Pinpoint the cell where the given text exists, returning its (X, Y) midpoint coordinate. 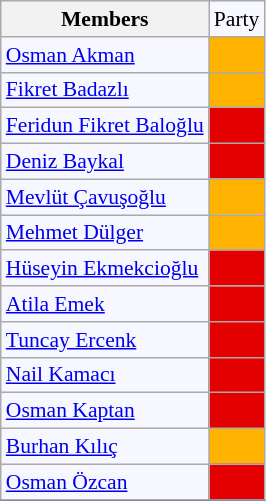
Deniz Baykal (105, 162)
Mevlüt Çavuşoğlu (105, 197)
Osman Akman (105, 55)
Osman Özcan (105, 482)
Fikret Badazlı (105, 90)
Party (237, 19)
Mehmet Dülger (105, 233)
Feridun Fikret Baloğlu (105, 126)
Members (105, 19)
Burhan Kılıç (105, 447)
Hüseyin Ekmekcioğlu (105, 269)
Osman Kaptan (105, 411)
Tuncay Ercenk (105, 340)
Nail Kamacı (105, 375)
Atila Emek (105, 304)
